Find where the given text appears and provide that cell's center as [x, y] coordinate. 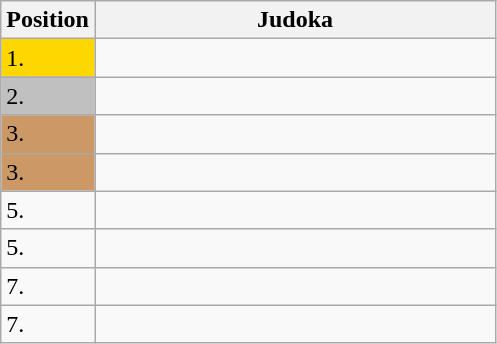
1. [48, 58]
Judoka [294, 20]
Position [48, 20]
2. [48, 96]
